Pinpoint the cell where the given text exists, returning its [x, y] midpoint coordinate. 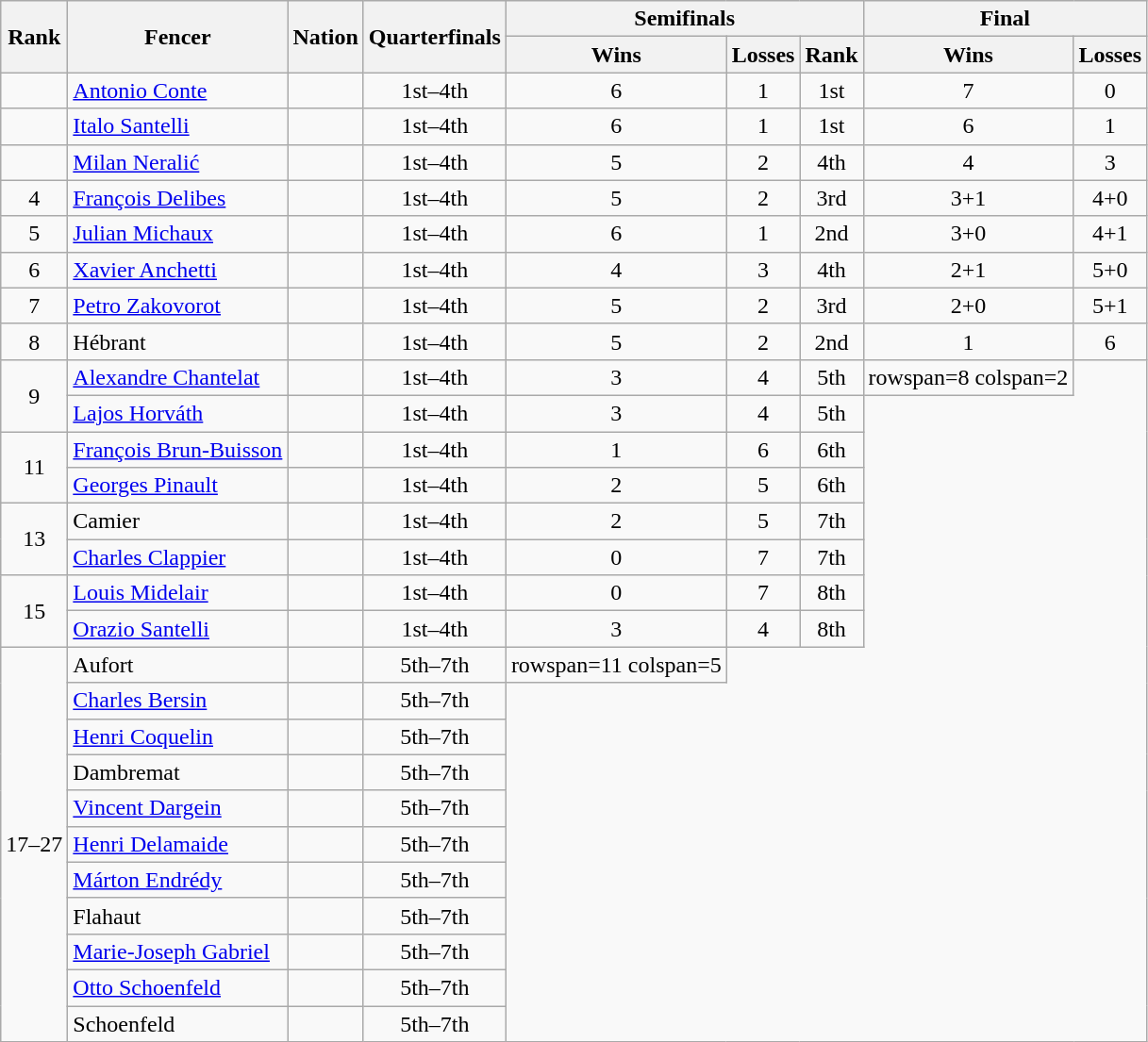
François Brun-Buisson [177, 450]
Márton Endrédy [177, 880]
9 [34, 395]
Otto Schoenfeld [177, 987]
François Delibes [177, 198]
Orazio Santelli [177, 629]
Semifinals [685, 19]
Marie-Joseph Gabriel [177, 951]
2+1 [968, 270]
Quarterfinals [434, 37]
13 [34, 539]
Antonio Conte [177, 91]
Georges Pinault [177, 486]
rowspan=11 colspan=5 [616, 665]
Charles Clappier [177, 557]
Dambremat [177, 772]
Xavier Anchetti [177, 270]
Lajos Horváth [177, 413]
Italo Santelli [177, 126]
Final [1006, 19]
4+0 [1110, 198]
Henri Coquelin [177, 736]
Flahaut [177, 916]
Fencer [177, 37]
3+1 [968, 198]
17–27 [34, 845]
Aufort [177, 665]
Alexandre Chantelat [177, 377]
11 [34, 468]
Julian Michaux [177, 234]
15 [34, 611]
Louis Midelair [177, 593]
Henri Delamaide [177, 844]
2+0 [968, 306]
5+0 [1110, 270]
8 [34, 341]
rowspan=8 colspan=2 [968, 377]
Camier [177, 521]
Vincent Dargein [177, 808]
Schoenfeld [177, 1023]
Milan Neralić [177, 162]
4+1 [1110, 234]
Nation [325, 37]
5+1 [1110, 306]
Petro Zakovorot [177, 306]
Hébrant [177, 341]
Charles Bersin [177, 701]
3+0 [968, 234]
